Provide the (X, Y) coordinate of the cell's center where the given text is located.  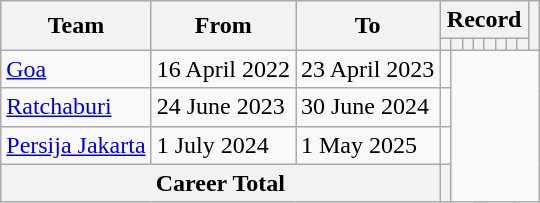
1 July 2024 (223, 145)
Record (484, 20)
23 April 2023 (368, 69)
Team (76, 26)
Persija Jakarta (76, 145)
Goa (76, 69)
Ratchaburi (76, 107)
16 April 2022 (223, 69)
From (223, 26)
1 May 2025 (368, 145)
24 June 2023 (223, 107)
Career Total (220, 183)
To (368, 26)
30 June 2024 (368, 107)
